From the cell containing the given text, extract its center point as [x, y] coordinate. 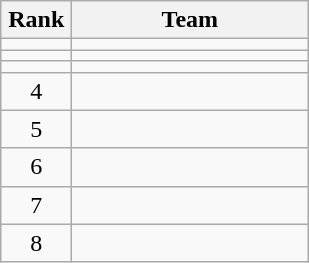
8 [36, 243]
Rank [36, 20]
6 [36, 167]
Team [190, 20]
4 [36, 91]
5 [36, 129]
7 [36, 205]
